Detect which cell encompasses the target text, then output its [X, Y] center coordinate. 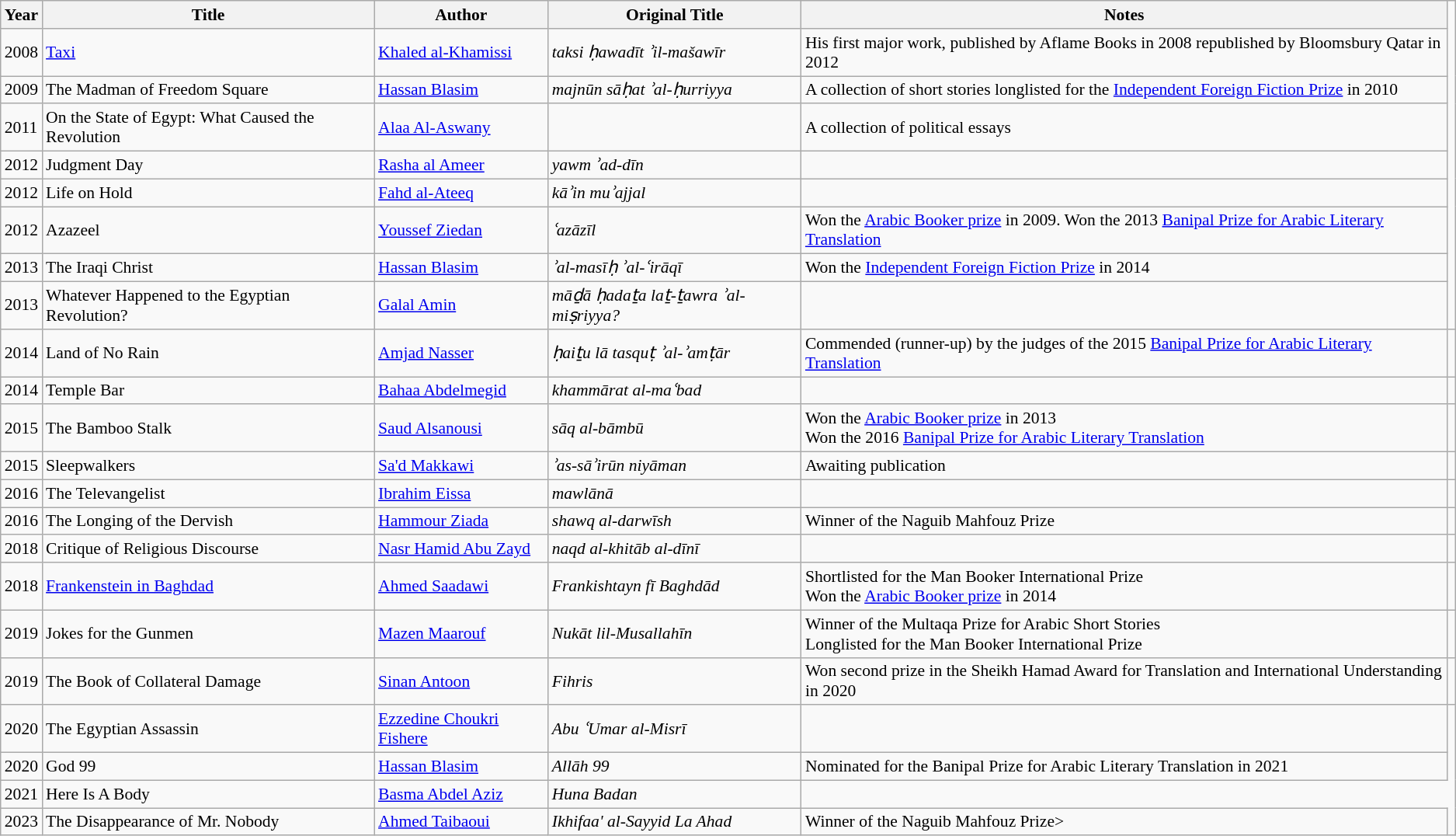
Hammour Ziada [461, 521]
Here Is A Body [208, 794]
2008 [22, 53]
Alaa Al-Aswany [461, 127]
Mazen Maarouf [461, 634]
kāʾin muʾajjal [675, 193]
The Madman of Freedom Square [208, 90]
Original Title [675, 15]
Saud Alsanousi [461, 429]
māḏā ḥadaṯa laṯ-ṯawra ʾal-miṣriyya? [675, 306]
Commended (runner-up) by the judges of the 2015 Banipal Prize for Arabic Literary Translation [1124, 353]
Critique of Religious Discourse [208, 549]
Author [461, 15]
Whatever Happened to the Egyptian Revolution? [208, 306]
2023 [22, 822]
Taxi [208, 53]
Frankishtayn fī Baghdād [675, 586]
Life on Hold [208, 193]
God 99 [208, 767]
Huna Badan [675, 794]
Khaled al-Khamissi [461, 53]
Ahmed Saadawi [461, 586]
mawlānā [675, 493]
taksi ḥawadīt ʾil-mašawīr [675, 53]
shawq al-darwīsh [675, 521]
Ikhifaa' al-Sayyid La Ahad [675, 822]
Awaiting publication [1124, 466]
A collection of political essays [1124, 127]
majnūn sāḥat ʾal-ḥurriyya [675, 90]
sāq al-bāmbū [675, 429]
yawm ʾad-dīn [675, 165]
Notes [1124, 15]
Azazeel [208, 230]
ḥaiṯu lā tasquṭ ʾal-ʾamṭār [675, 353]
Allāh 99 [675, 767]
Nasr Hamid Abu Zayd [461, 549]
Basma Abdel Aziz [461, 794]
Nominated for the Banipal Prize for Arabic Literary Translation in 2021 [1124, 767]
Winner of the Naguib Mahfouz Prize> [1124, 822]
ʾal-masīḥ ʾal-ʿirāqī [675, 268]
Won the Arabic Booker prize in 2013Won the 2016 Banipal Prize for Arabic Literary Translation [1124, 429]
Sinan Antoon [461, 681]
Galal Amin [461, 306]
The Bamboo Stalk [208, 429]
On the State of Egypt: What Caused the Revolution [208, 127]
Ibrahim Eissa [461, 493]
The Book of Collateral Damage [208, 681]
Youssef Ziedan [461, 230]
Nukāt lil-Musallahīn [675, 634]
2009 [22, 90]
Rasha al Ameer [461, 165]
Sa'd Makkawi [461, 466]
ʾas-sāʾirūn niyāman [675, 466]
ʿazāzīl [675, 230]
The Iraqi Christ [208, 268]
Bahaa Abdelmegid [461, 391]
The Disappearance of Mr. Nobody [208, 822]
Winner of the Multaqa Prize for Arabic Short StoriesLonglisted for the Man Booker International Prize [1124, 634]
Winner of the Naguib Mahfouz Prize [1124, 521]
The Televangelist [208, 493]
His first major work, published by Aflame Books in 2008 republished by Bloomsbury Qatar in 2012 [1124, 53]
Shortlisted for the Man Booker International PrizeWon the Arabic Booker prize in 2014 [1124, 586]
Land of No Rain [208, 353]
The Egyptian Assassin [208, 729]
Won second prize in the Sheikh Hamad Award for Translation and International Understanding in 2020 [1124, 681]
Temple Bar [208, 391]
khammārat al-maʿbad [675, 391]
Amjad Nasser [461, 353]
Sleepwalkers [208, 466]
Judgment Day [208, 165]
2011 [22, 127]
Fahd al-Ateeq [461, 193]
Year [22, 15]
2021 [22, 794]
Ahmed Taibaoui [461, 822]
naqd al-khitāb al-dīnī [675, 549]
Frankenstein in Baghdad [208, 586]
Ezzedine Choukri Fishere [461, 729]
Title [208, 15]
Won the Arabic Booker prize in 2009. Won the 2013 Banipal Prize for Arabic Literary Translation [1124, 230]
The Longing of the Dervish [208, 521]
Abu ʿUmar al-Misrī [675, 729]
Won the Independent Foreign Fiction Prize in 2014 [1124, 268]
Jokes for the Gunmen [208, 634]
A collection of short stories longlisted for the Independent Foreign Fiction Prize in 2010 [1124, 90]
Fihris [675, 681]
